Search for the cell housing the specified text and yield its [x, y] center coordinate. 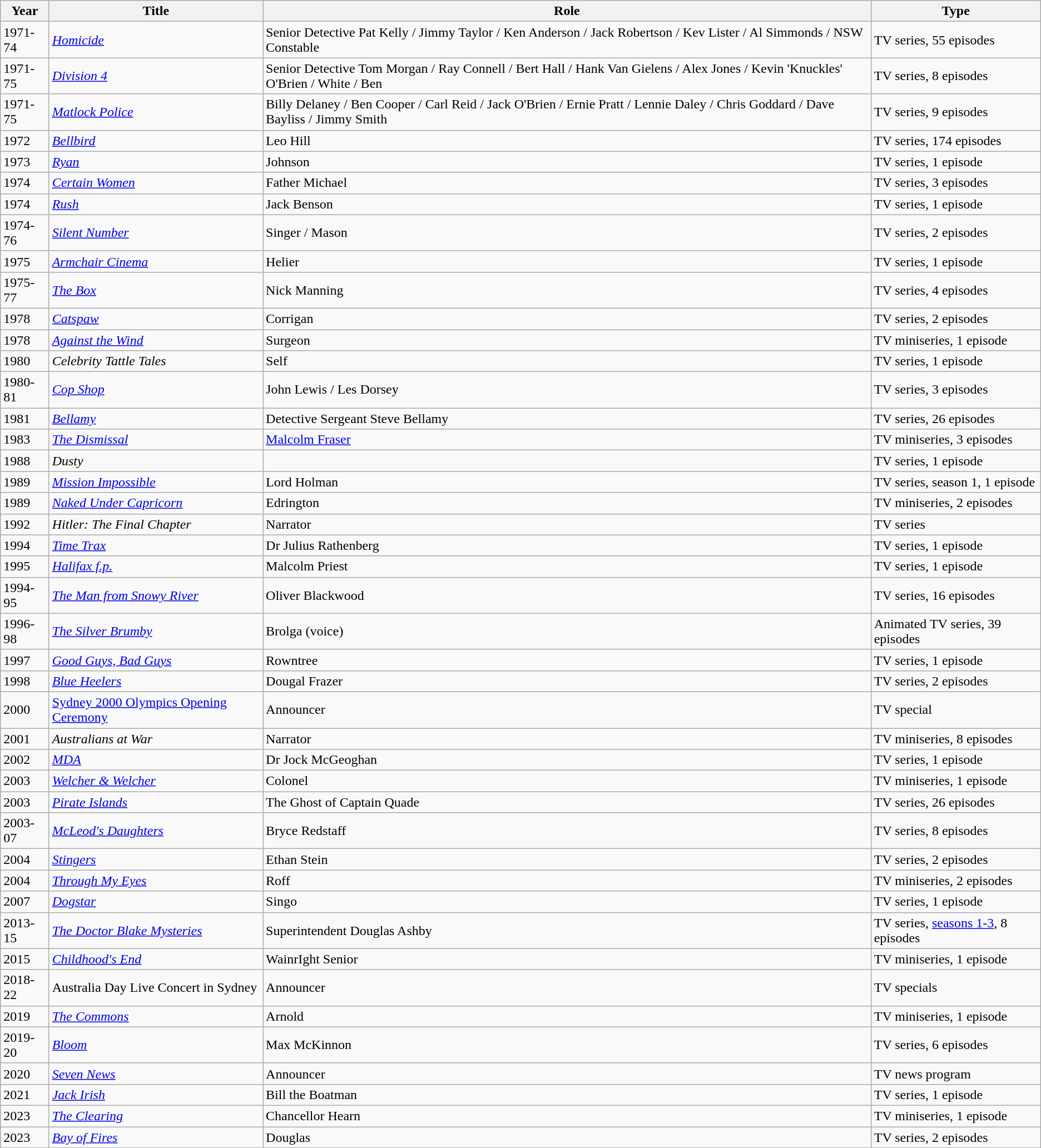
Helier [567, 261]
Australians at War [156, 739]
Mission Impossible [156, 482]
Certain Women [156, 183]
2019 [24, 1016]
Leo Hill [567, 141]
Pirate Islands [156, 802]
Brolga (voice) [567, 632]
2018-22 [24, 987]
Bryce Redstaff [567, 831]
1973 [24, 162]
Colonel [567, 781]
Billy Delaney / Ben Cooper / Carl Reid / Jack O'Brien / Ernie Pratt / Lennie Daley / Chris Goddard / Dave Bayliss / Jimmy Smith [567, 112]
Bellbird [156, 141]
Time Trax [156, 545]
Chancellor Hearn [567, 1116]
TV series, 16 episodes [955, 595]
1992 [24, 524]
McLeod's Daughters [156, 831]
Bloom [156, 1045]
2015 [24, 959]
TV series, 174 episodes [955, 141]
Ryan [156, 162]
The Dismissal [156, 440]
Jack Irish [156, 1095]
Senior Detective Pat Kelly / Jimmy Taylor / Ken Anderson / Jack Robertson / Kev Lister / Al Simmonds / NSW Constable [567, 40]
2021 [24, 1095]
1996-98 [24, 632]
TV specials [955, 987]
2020 [24, 1074]
The Commons [156, 1016]
Superintendent Douglas Ashby [567, 931]
Rush [156, 204]
1983 [24, 440]
The Ghost of Captain Quade [567, 802]
Self [567, 361]
TV series, 4 episodes [955, 290]
Seven News [156, 1074]
Cop Shop [156, 390]
Roff [567, 881]
Bay of Fires [156, 1137]
TV series, 55 episodes [955, 40]
1994-95 [24, 595]
TV series, 9 episodes [955, 112]
Father Michael [567, 183]
1974-76 [24, 232]
Year [24, 11]
1997 [24, 660]
1998 [24, 681]
Celebrity Tattle Tales [156, 361]
2001 [24, 739]
Dusty [156, 461]
Childhood's End [156, 959]
Dougal Frazer [567, 681]
1975-77 [24, 290]
Singo [567, 902]
Type [955, 11]
Johnson [567, 162]
The Clearing [156, 1116]
Against the Wind [156, 340]
Douglas [567, 1137]
1995 [24, 566]
Silent Number [156, 232]
Rowntree [567, 660]
TV series, seasons 1-3, 8 episodes [955, 931]
Dr Jock McGeoghan [567, 760]
Role [567, 11]
1988 [24, 461]
Oliver Blackwood [567, 595]
Bill the Boatman [567, 1095]
Nick Manning [567, 290]
Matlock Police [156, 112]
Singer / Mason [567, 232]
TV series, season 1, 1 episode [955, 482]
TV special [955, 709]
Hitler: The Final Chapter [156, 524]
2000 [24, 709]
MDA [156, 760]
2007 [24, 902]
Senior Detective Tom Morgan / Ray Connell / Bert Hall / Hank Van Gielens / Alex Jones / Kevin 'Knuckles' O'Brien / White / Ben [567, 76]
Welcher & Welcher [156, 781]
Dogstar [156, 902]
Corrigan [567, 319]
Catspaw [156, 319]
Arnold [567, 1016]
TV series [955, 524]
1980-81 [24, 390]
TV news program [955, 1074]
Through My Eyes [156, 881]
Malcolm Priest [567, 566]
WainrIght Senior [567, 959]
1981 [24, 419]
Naked Under Capricorn [156, 503]
TV miniseries, 3 episodes [955, 440]
Dr Julius Rathenberg [567, 545]
The Man from Snowy River [156, 595]
1980 [24, 361]
Blue Heelers [156, 681]
Homicide [156, 40]
TV series, 6 episodes [955, 1045]
Sydney 2000 Olympics Opening Ceremony [156, 709]
Armchair Cinema [156, 261]
Malcolm Fraser [567, 440]
2003-07 [24, 831]
1975 [24, 261]
2013-15 [24, 931]
The Box [156, 290]
1972 [24, 141]
Halifax f.p. [156, 566]
Max McKinnon [567, 1045]
Jack Benson [567, 204]
Stingers [156, 859]
1994 [24, 545]
Animated TV series, 39 episodes [955, 632]
Title [156, 11]
Detective Sergeant Steve Bellamy [567, 419]
2002 [24, 760]
Good Guys, Bad Guys [156, 660]
TV miniseries, 8 episodes [955, 739]
2019-20 [24, 1045]
1971-74 [24, 40]
Surgeon [567, 340]
Lord Holman [567, 482]
The Doctor Blake Mysteries [156, 931]
Edrington [567, 503]
Division 4 [156, 76]
John Lewis / Les Dorsey [567, 390]
Australia Day Live Concert in Sydney [156, 987]
Ethan Stein [567, 859]
The Silver Brumby [156, 632]
Bellamy [156, 419]
